For the text-containing cell, return its midpoint in (x, y) coordinate format. 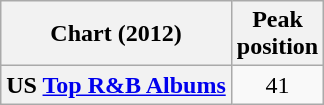
Peakposition (277, 34)
41 (277, 85)
Chart (2012) (116, 34)
US Top R&B Albums (116, 85)
